Provide the [x, y] coordinate of the cell's center where the given text is located.  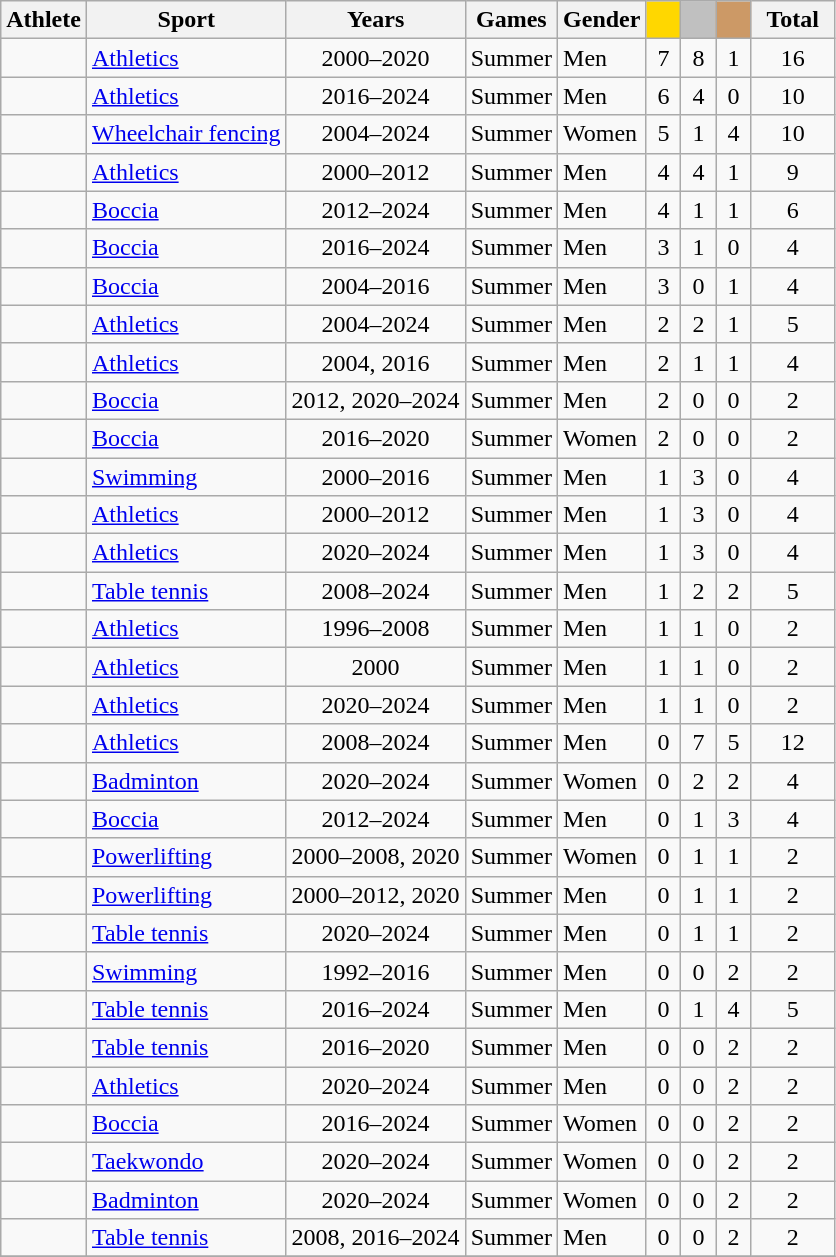
Wheelchair fencing [186, 134]
Games [511, 20]
2000 [376, 667]
Athlete [44, 20]
Years [376, 20]
1996–2008 [376, 629]
2000–2012, 2020 [376, 895]
Sport [186, 20]
1992–2016 [376, 971]
9 [792, 172]
2012, 2020–2024 [376, 400]
Gender [602, 20]
2004–2016 [376, 286]
12 [792, 743]
16 [792, 58]
2000–2016 [376, 477]
2000–2008, 2020 [376, 857]
8 [698, 58]
Total [792, 20]
2000–2020 [376, 58]
2004, 2016 [376, 362]
Taekwondo [186, 1162]
2008, 2016–2024 [376, 1238]
